Extract the (x, y) coordinate from the center of the cell holding the provided text.  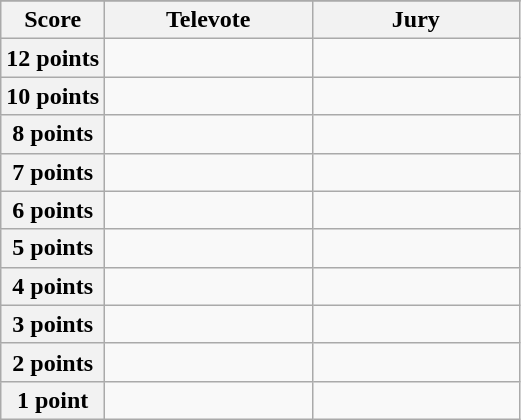
10 points (53, 96)
5 points (53, 248)
4 points (53, 286)
1 point (53, 400)
8 points (53, 134)
3 points (53, 324)
Score (53, 20)
Televote (209, 20)
Jury (416, 20)
2 points (53, 362)
7 points (53, 172)
6 points (53, 210)
12 points (53, 58)
